Capture the cell that displays the provided text and extract its (x, y) central coordinate. 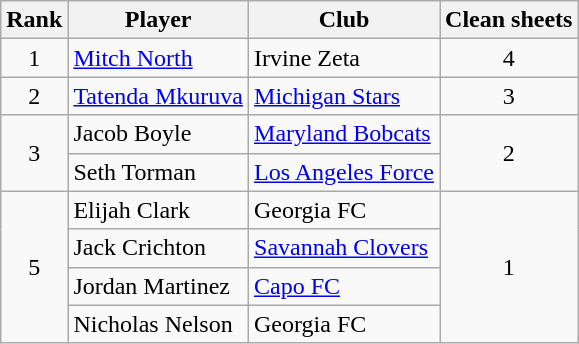
Savannah Clovers (344, 248)
Los Angeles Force (344, 172)
Irvine Zeta (344, 58)
Nicholas Nelson (158, 324)
4 (509, 58)
Seth Torman (158, 172)
Rank (34, 20)
Jordan Martinez (158, 286)
Capo FC (344, 286)
5 (34, 267)
Maryland Bobcats (344, 134)
Jacob Boyle (158, 134)
Tatenda Mkuruva (158, 96)
Mitch North (158, 58)
Club (344, 20)
Michigan Stars (344, 96)
Clean sheets (509, 20)
Jack Crichton (158, 248)
Elijah Clark (158, 210)
Player (158, 20)
